For the text-containing cell, return its midpoint in (X, Y) coordinate format. 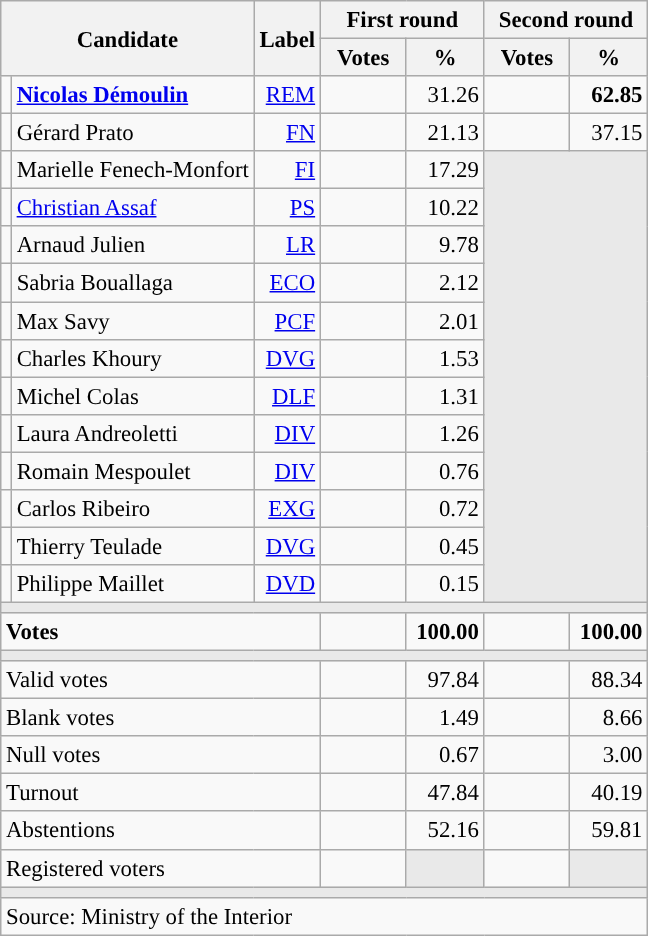
1.31 (445, 396)
40.19 (609, 793)
97.84 (445, 680)
52.16 (445, 831)
10.22 (445, 208)
Abstentions (161, 831)
Sabria Bouallaga (132, 283)
EXG (287, 509)
Max Savy (132, 321)
31.26 (445, 95)
59.81 (609, 831)
Second round (566, 20)
Turnout (161, 793)
FI (287, 170)
LR (287, 245)
37.15 (609, 133)
ECO (287, 283)
0.15 (445, 584)
88.34 (609, 680)
17.29 (445, 170)
1.53 (445, 358)
Blank votes (161, 718)
Marielle Fenech-Monfort (132, 170)
FN (287, 133)
3.00 (609, 755)
Charles Khoury (132, 358)
2.01 (445, 321)
REM (287, 95)
Philippe Maillet (132, 584)
PS (287, 208)
Nicolas Démoulin (132, 95)
Romain Mespoulet (132, 471)
Thierry Teulade (132, 546)
Source: Ministry of the Interior (324, 916)
DVD (287, 584)
Michel Colas (132, 396)
Christian Assaf (132, 208)
0.72 (445, 509)
2.12 (445, 283)
Gérard Prato (132, 133)
Valid votes (161, 680)
DLF (287, 396)
8.66 (609, 718)
First round (402, 20)
0.76 (445, 471)
0.45 (445, 546)
Null votes (161, 755)
9.78 (445, 245)
Candidate (128, 38)
Registered voters (161, 868)
1.26 (445, 433)
0.67 (445, 755)
PCF (287, 321)
1.49 (445, 718)
Arnaud Julien (132, 245)
21.13 (445, 133)
62.85 (609, 95)
Laura Andreoletti (132, 433)
Label (287, 38)
47.84 (445, 793)
Carlos Ribeiro (132, 509)
